Locate the cell with the specified text and output its (x, y) center coordinate. 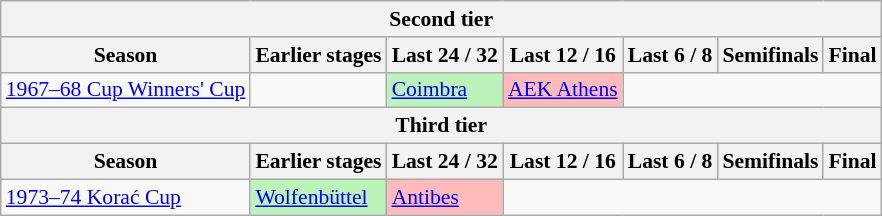
AEK Athens (563, 90)
Second tier (442, 19)
Wolfenbüttel (318, 197)
Coimbra (445, 90)
1973–74 Korać Cup (126, 197)
Antibes (445, 197)
1967–68 Cup Winners' Cup (126, 90)
Third tier (442, 126)
